Pinpoint the cell where the given text exists, returning its [x, y] midpoint coordinate. 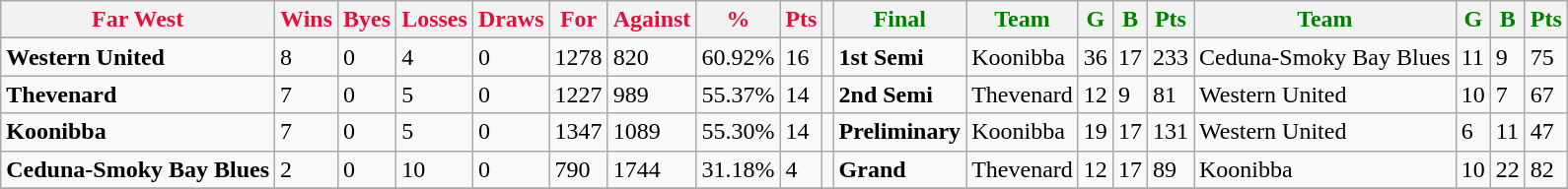
31.18% [738, 169]
82 [1546, 169]
19 [1095, 132]
55.37% [738, 94]
75 [1546, 57]
1278 [578, 57]
16 [801, 57]
1089 [652, 132]
89 [1170, 169]
1744 [652, 169]
For [578, 20]
Grand [899, 169]
Preliminary [899, 132]
820 [652, 57]
2nd Semi [899, 94]
Against [652, 20]
790 [578, 169]
% [738, 20]
1347 [578, 132]
Draws [511, 20]
Far West [138, 20]
Final [899, 20]
Wins [307, 20]
8 [307, 57]
Losses [435, 20]
6 [1473, 132]
67 [1546, 94]
47 [1546, 132]
55.30% [738, 132]
2 [307, 169]
1227 [578, 94]
36 [1095, 57]
131 [1170, 132]
989 [652, 94]
81 [1170, 94]
22 [1507, 169]
60.92% [738, 57]
233 [1170, 57]
Byes [367, 20]
1st Semi [899, 57]
